Return [X, Y] of the center of cell containing provided text 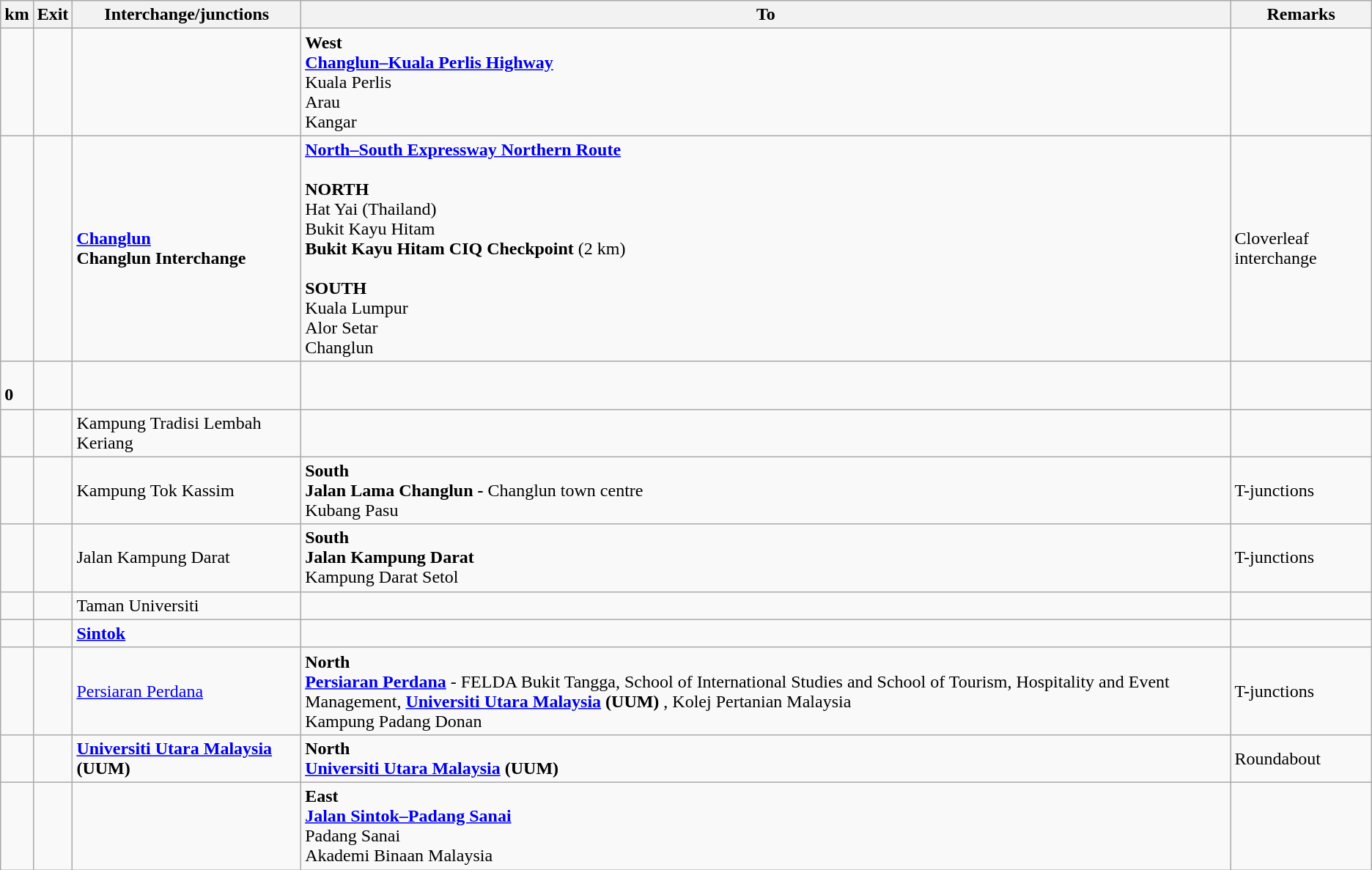
East Jalan Sintok–Padang SanaiPadang SanaiAkademi Binaan Malaysia [766, 825]
Sintok [187, 633]
Universiti Utara Malaysia (UUM) [187, 758]
Jalan Kampung Darat [187, 558]
South Jalan Kampung DaratKampung Darat Setol [766, 558]
North–South Expressway Northern RouteNORTHHat Yai (Thailand)Bukit Kayu HitamBukit Kayu Hitam CIQ Checkpoint (2 km)SOUTHKuala LumpurAlor SetarChanglun [766, 248]
To [766, 15]
ChanglunChanglun Interchange [187, 248]
South Jalan Lama Changlun - Changlun town centre Kubang Pasu [766, 490]
Interchange/junctions [187, 15]
km [17, 15]
Kampung Tradisi Lembah Keriang [187, 432]
Roundabout [1301, 758]
West Changlun–Kuala Perlis HighwayKuala PerlisArauKangar [766, 82]
Remarks [1301, 15]
Kampung Tok Kassim [187, 490]
Exit [53, 15]
Persiaran Perdana [187, 690]
Cloverleaf interchange [1301, 248]
NorthUniversiti Utara Malaysia (UUM) [766, 758]
0 [17, 386]
Taman Universiti [187, 605]
